For the text-containing cell, return its midpoint in [x, y] coordinate format. 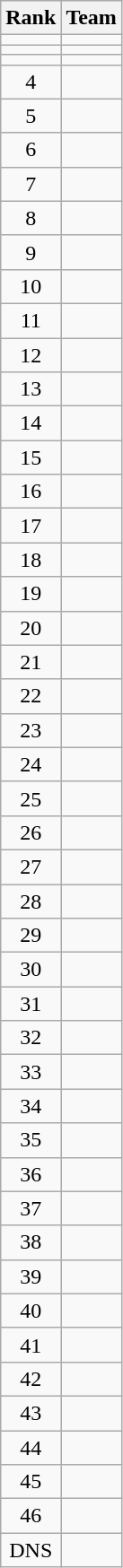
42 [31, 1379]
19 [31, 594]
34 [31, 1106]
24 [31, 764]
40 [31, 1311]
44 [31, 1447]
29 [31, 936]
5 [31, 116]
Team [92, 18]
41 [31, 1345]
43 [31, 1413]
45 [31, 1482]
6 [31, 150]
46 [31, 1516]
23 [31, 730]
31 [31, 1004]
15 [31, 457]
20 [31, 628]
38 [31, 1242]
25 [31, 798]
9 [31, 252]
8 [31, 218]
37 [31, 1208]
36 [31, 1174]
DNS [31, 1550]
Rank [31, 18]
7 [31, 184]
33 [31, 1072]
28 [31, 902]
18 [31, 560]
11 [31, 320]
16 [31, 492]
22 [31, 696]
13 [31, 389]
12 [31, 354]
27 [31, 867]
10 [31, 286]
17 [31, 526]
26 [31, 832]
4 [31, 82]
30 [31, 970]
35 [31, 1140]
39 [31, 1276]
32 [31, 1038]
21 [31, 662]
14 [31, 423]
